Return the [x, y] coordinate for the center point of the cell that contains the specified text.  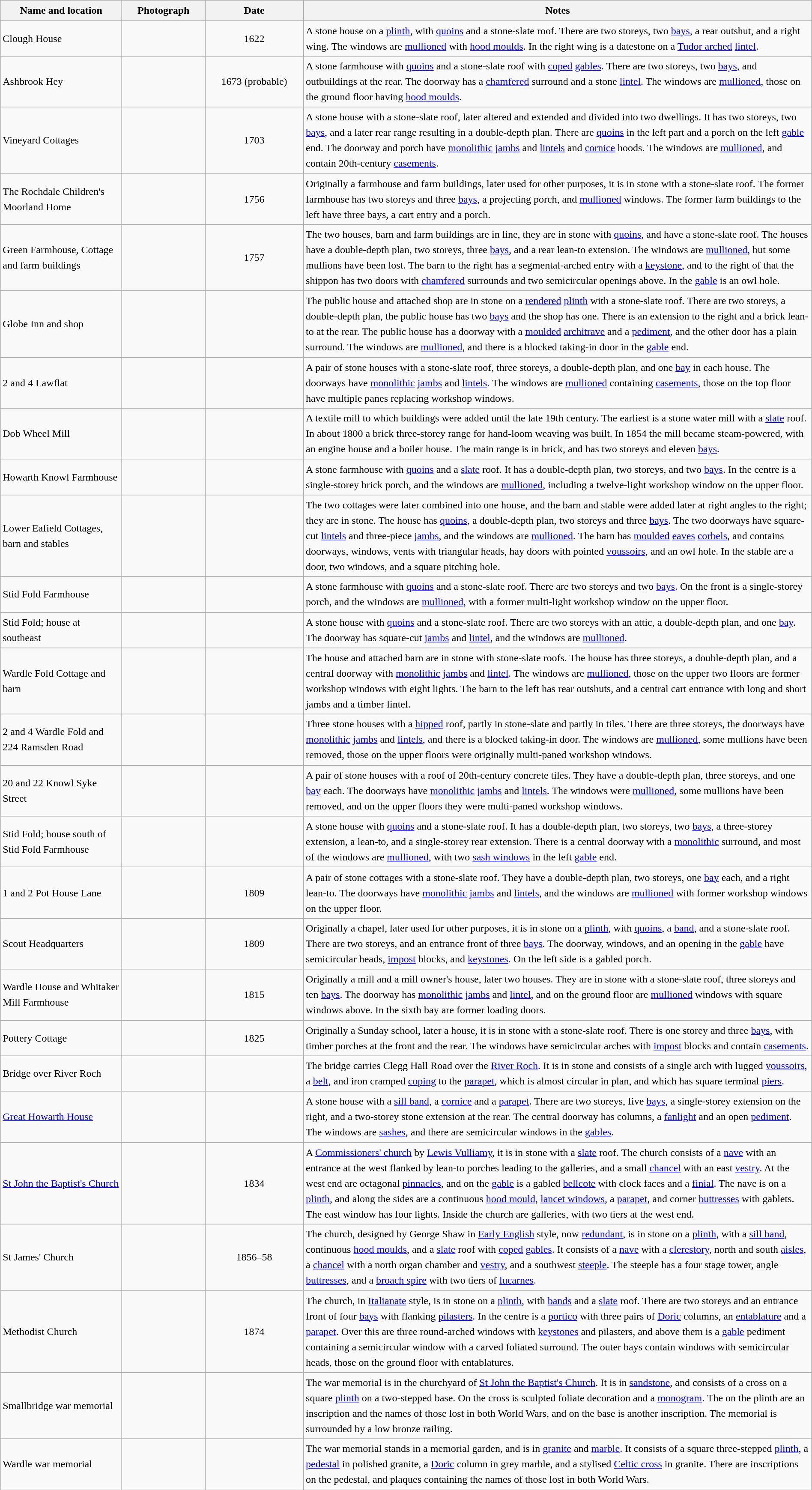
Photograph [164, 10]
Notes [558, 10]
Wardle war memorial [61, 1464]
The Rochdale Children's Moorland Home [61, 199]
Stid Fold; house at southeast [61, 630]
1825 [254, 1038]
Wardle Fold Cottage and barn [61, 681]
20 and 22 Knowl Syke Street [61, 791]
2 and 4 Wardle Fold and224 Ramsden Road [61, 740]
1703 [254, 140]
Howarth Knowl Farmhouse [61, 477]
Green Farmhouse, Cottage and farm buildings [61, 258]
Scout Headquarters [61, 944]
Wardle House and Whitaker Mill Farmhouse [61, 994]
1673 (probable) [254, 81]
1622 [254, 39]
Stid Fold Farmhouse [61, 594]
St John the Baptist's Church [61, 1183]
St James' Church [61, 1257]
Globe Inn and shop [61, 324]
Vineyard Cottages [61, 140]
Name and location [61, 10]
1 and 2 Pot House Lane [61, 893]
1756 [254, 199]
1856–58 [254, 1257]
Bridge over River Roch [61, 1073]
Lower Eafield Cottages, barn and stables [61, 535]
1834 [254, 1183]
Great Howarth House [61, 1117]
2 and 4 Lawflat [61, 383]
1874 [254, 1331]
Date [254, 10]
Dob Wheel Mill [61, 433]
Clough House [61, 39]
Ashbrook Hey [61, 81]
Stid Fold; house south of Stid Fold Farmhouse [61, 842]
1815 [254, 994]
Methodist Church [61, 1331]
Pottery Cottage [61, 1038]
1757 [254, 258]
Smallbridge war memorial [61, 1406]
